For the text-containing cell, return its midpoint in (X, Y) coordinate format. 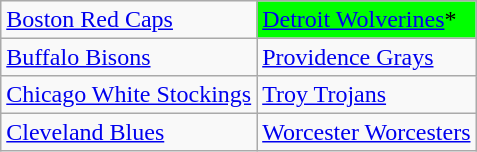
Detroit Wolverines* (366, 20)
Chicago White Stockings (129, 94)
Worcester Worcesters (366, 132)
Cleveland Blues (129, 132)
Providence Grays (366, 56)
Troy Trojans (366, 94)
Buffalo Bisons (129, 56)
Boston Red Caps (129, 20)
